Scan for the cell matching the given text and deliver its (X, Y) coordinate at center. 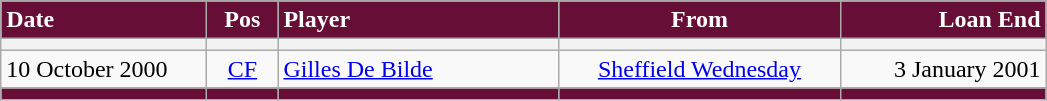
Pos (242, 20)
Sheffield Wednesday (700, 69)
Gilles De Bilde (418, 69)
Player (418, 20)
Date (104, 20)
10 October 2000 (104, 69)
CF (242, 69)
3 January 2001 (943, 69)
From (700, 20)
Loan End (943, 20)
